Return (x, y) of the center of cell containing provided text 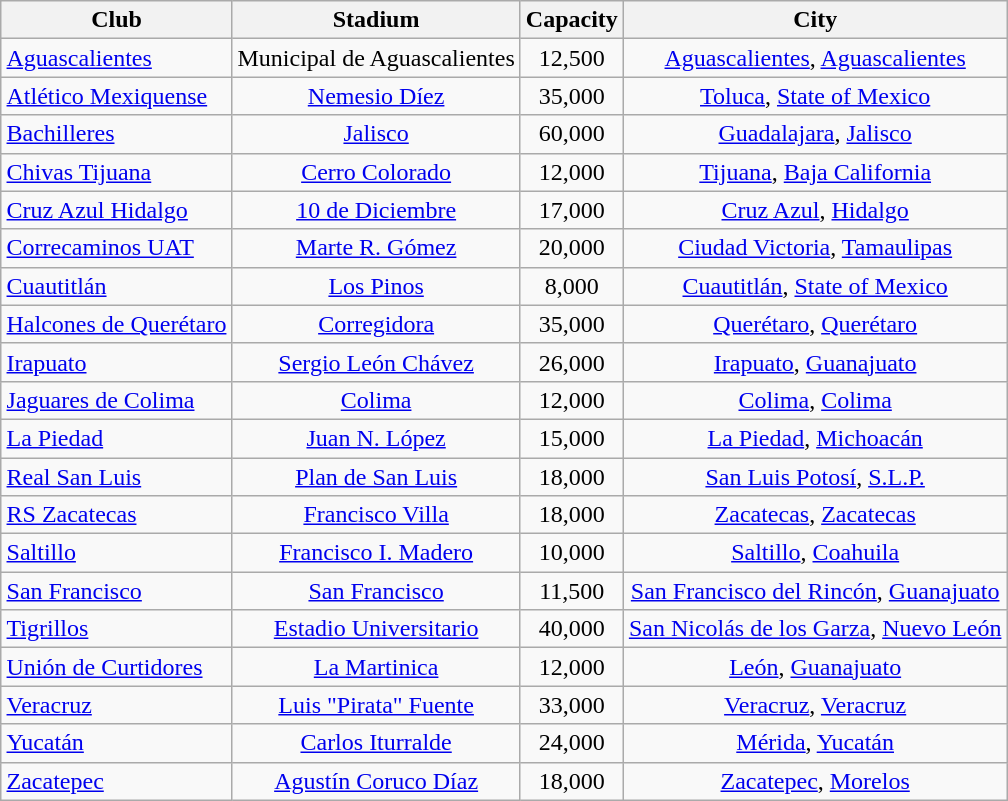
Jaguares de Colima (116, 400)
Saltillo, Coahuila (815, 553)
Stadium (376, 20)
Capacity (572, 20)
Plan de San Luis (376, 477)
Irapuato (116, 362)
Tijuana, Baja California (815, 172)
RS Zacatecas (116, 515)
Sergio León Chávez (376, 362)
Yucatán (116, 743)
Nemesio Díez (376, 96)
Cuautitlán, State of Mexico (815, 286)
26,000 (572, 362)
Colima (376, 400)
Querétaro, Querétaro (815, 324)
Colima, Colima (815, 400)
10 de Diciembre (376, 210)
11,500 (572, 591)
San Luis Potosí, S.L.P. (815, 477)
La Piedad (116, 438)
Cruz Azul Hidalgo (116, 210)
Francisco Villa (376, 515)
Francisco I. Madero (376, 553)
Jalisco (376, 134)
Corregidora (376, 324)
12,500 (572, 58)
Unión de Curtidores (116, 667)
Agustín Coruco Díaz (376, 781)
Veracruz, Veracruz (815, 705)
20,000 (572, 248)
Chivas Tijuana (116, 172)
Atlético Mexiquense (116, 96)
24,000 (572, 743)
Toluca, State of Mexico (815, 96)
León, Guanajuato (815, 667)
8,000 (572, 286)
Halcones de Querétaro (116, 324)
Veracruz (116, 705)
Cruz Azul, Hidalgo (815, 210)
Mérida, Yucatán (815, 743)
Estadio Universitario (376, 629)
40,000 (572, 629)
Los Pinos (376, 286)
Club (116, 20)
La Martinica (376, 667)
Real San Luis (116, 477)
Zacatecas, Zacatecas (815, 515)
Correcaminos UAT (116, 248)
60,000 (572, 134)
Zacatepec (116, 781)
San Nicolás de los Garza, Nuevo León (815, 629)
Cuautitlán (116, 286)
City (815, 20)
Luis "Pirata" Fuente (376, 705)
10,000 (572, 553)
Saltillo (116, 553)
17,000 (572, 210)
La Piedad, Michoacán (815, 438)
15,000 (572, 438)
Tigrillos (116, 629)
San Francisco del Rincón, Guanajuato (815, 591)
Guadalajara, Jalisco (815, 134)
Irapuato, Guanajuato (815, 362)
Marte R. Gómez (376, 248)
Carlos Iturralde (376, 743)
33,000 (572, 705)
Juan N. López (376, 438)
Cerro Colorado (376, 172)
Municipal de Aguascalientes (376, 58)
Aguascalientes (116, 58)
Bachilleres (116, 134)
Aguascalientes, Aguascalientes (815, 58)
Zacatepec, Morelos (815, 781)
Ciudad Victoria, Tamaulipas (815, 248)
